For the text-containing cell, return its midpoint in [x, y] coordinate format. 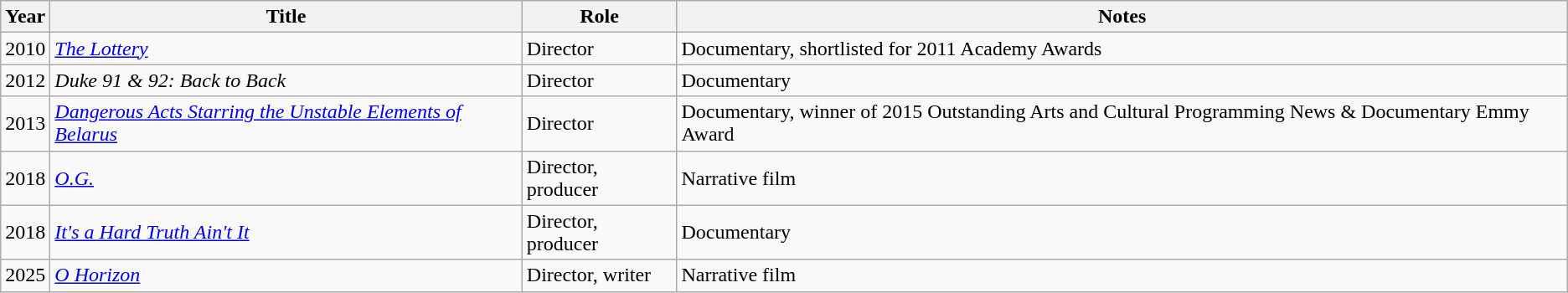
The Lottery [286, 49]
It's a Hard Truth Ain't It [286, 233]
O.G. [286, 177]
2013 [25, 124]
2025 [25, 275]
2010 [25, 49]
Duke 91 & 92: Back to Back [286, 80]
Title [286, 17]
Year [25, 17]
Documentary, shortlisted for 2011 Academy Awards [1122, 49]
2012 [25, 80]
O Horizon [286, 275]
Documentary, winner of 2015 Outstanding Arts and Cultural Programming News & Documentary Emmy Award [1122, 124]
Dangerous Acts Starring the Unstable Elements of Belarus [286, 124]
Director, writer [600, 275]
Role [600, 17]
Notes [1122, 17]
